Find where the given text appears and provide that cell's center as (X, Y) coordinate. 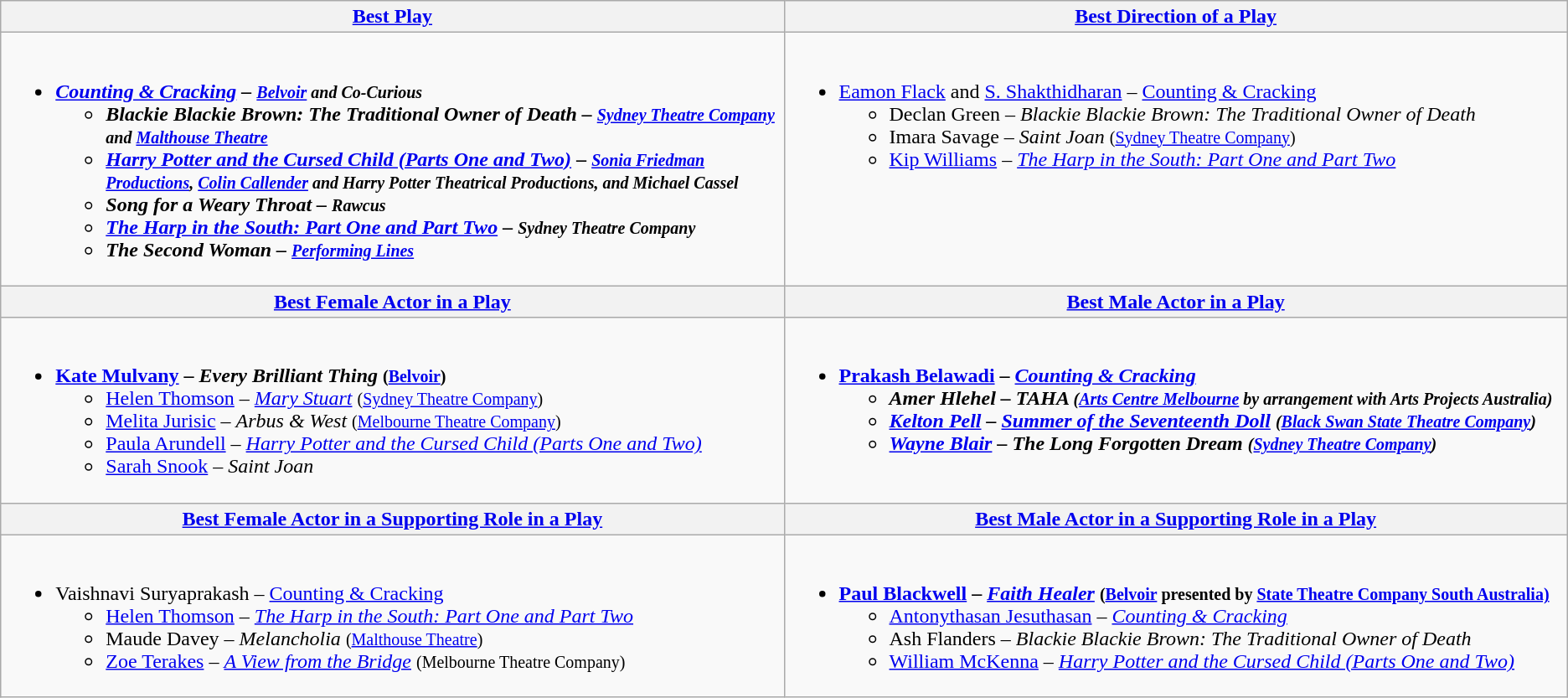
Best Male Actor in a Supporting Role in a Play (1176, 519)
Best Direction of a Play (1176, 17)
Best Female Actor in a Supporting Role in a Play (392, 519)
Best Play (392, 17)
Best Male Actor in a Play (1176, 302)
Best Female Actor in a Play (392, 302)
